Provide the [x, y] coordinate of the cell's center where the given text is located.  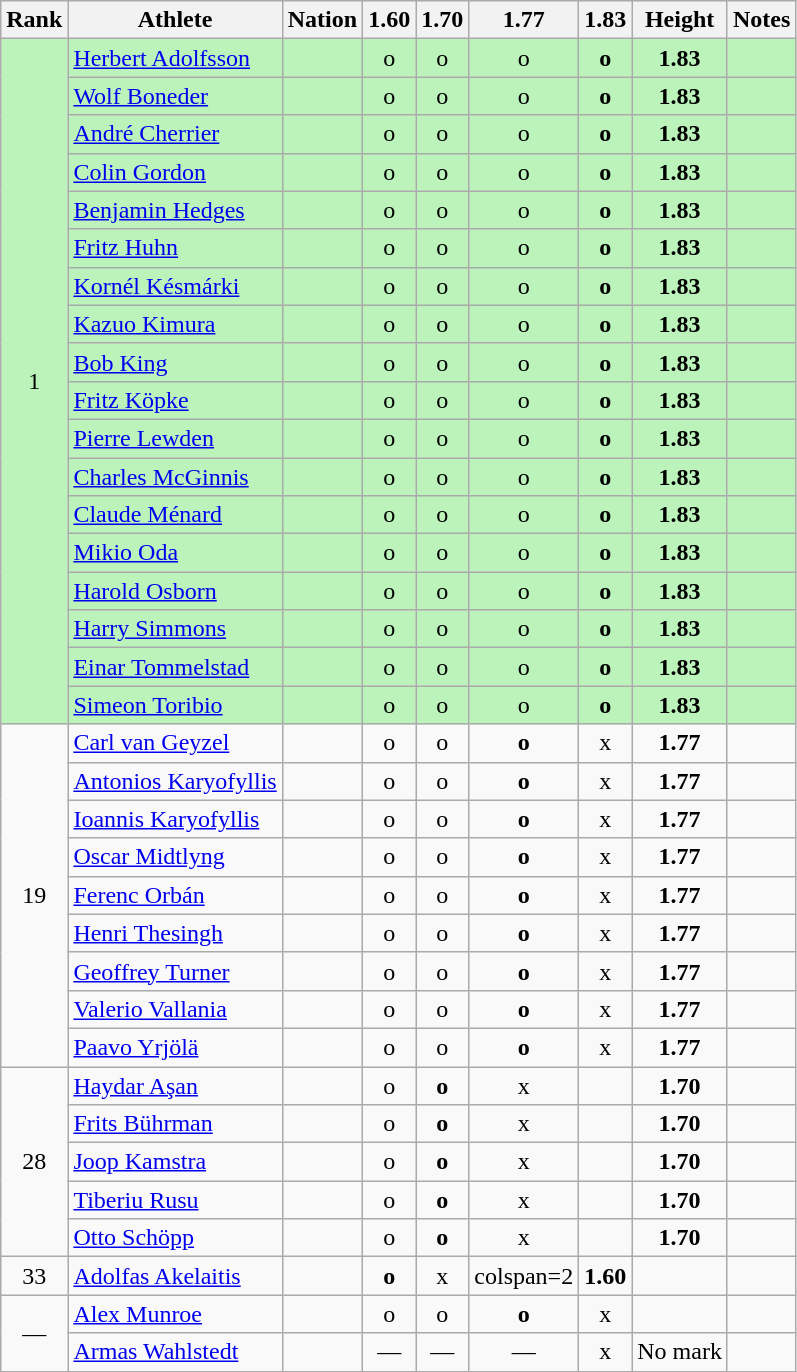
Tiberiu Rusu [175, 1200]
Simeon Toribio [175, 705]
Valerio Vallania [175, 1009]
Claude Ménard [175, 515]
Mikio Oda [175, 553]
Colin Gordon [175, 172]
33 [34, 1276]
Harry Simmons [175, 629]
Oscar Midtlyng [175, 857]
Athlete [175, 20]
Height [680, 20]
Carl van Geyzel [175, 743]
Notes [761, 20]
1 [34, 382]
Herbert Adolfsson [175, 58]
Nation [322, 20]
colspan=2 [524, 1276]
Ioannis Karyofyllis [175, 819]
Bob King [175, 362]
Harold Osborn [175, 591]
Benjamin Hedges [175, 210]
Charles McGinnis [175, 477]
Fritz Köpke [175, 400]
Fritz Huhn [175, 248]
Pierre Lewden [175, 438]
Henri Thesingh [175, 933]
Antonios Karyofyllis [175, 781]
Armas Wahlstedt [175, 1352]
Rank [34, 20]
No mark [680, 1352]
Paavo Yrjölä [175, 1047]
Adolfas Akelaitis [175, 1276]
Wolf Boneder [175, 96]
19 [34, 896]
Frits Bührman [175, 1124]
Haydar Aşan [175, 1085]
Geoffrey Turner [175, 971]
Kornél Késmárki [175, 286]
Joop Kamstra [175, 1162]
André Cherrier [175, 134]
Einar Tommelstad [175, 667]
28 [34, 1161]
Ferenc Orbán [175, 895]
Alex Munroe [175, 1314]
Otto Schöpp [175, 1238]
Kazuo Kimura [175, 324]
